Find where the given text appears and provide that cell's center as [x, y] coordinate. 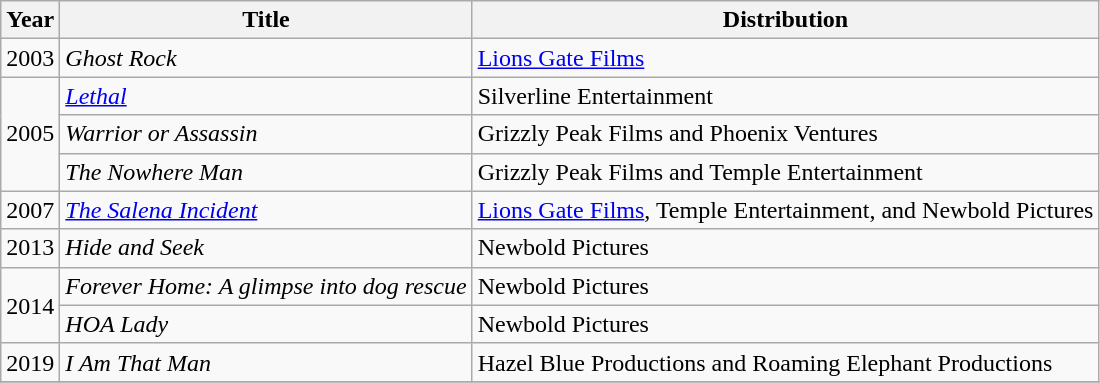
Grizzly Peak Films and Phoenix Ventures [786, 134]
Year [30, 20]
2019 [30, 362]
2003 [30, 58]
Silverline Entertainment [786, 96]
Lethal [266, 96]
Hazel Blue Productions and Roaming Elephant Productions [786, 362]
Hide and Seek [266, 248]
Forever Home: A glimpse into dog rescue [266, 286]
Distribution [786, 20]
Warrior or Assassin [266, 134]
2007 [30, 210]
2005 [30, 134]
Title [266, 20]
The Nowhere Man [266, 172]
HOA Lady [266, 324]
I Am That Man [266, 362]
Lions Gate Films [786, 58]
2014 [30, 305]
2013 [30, 248]
Lions Gate Films, Temple Entertainment, and Newbold Pictures [786, 210]
Ghost Rock [266, 58]
Grizzly Peak Films and Temple Entertainment [786, 172]
The Salena Incident [266, 210]
